Return the [x, y] coordinate for the center point of the cell that contains the specified text.  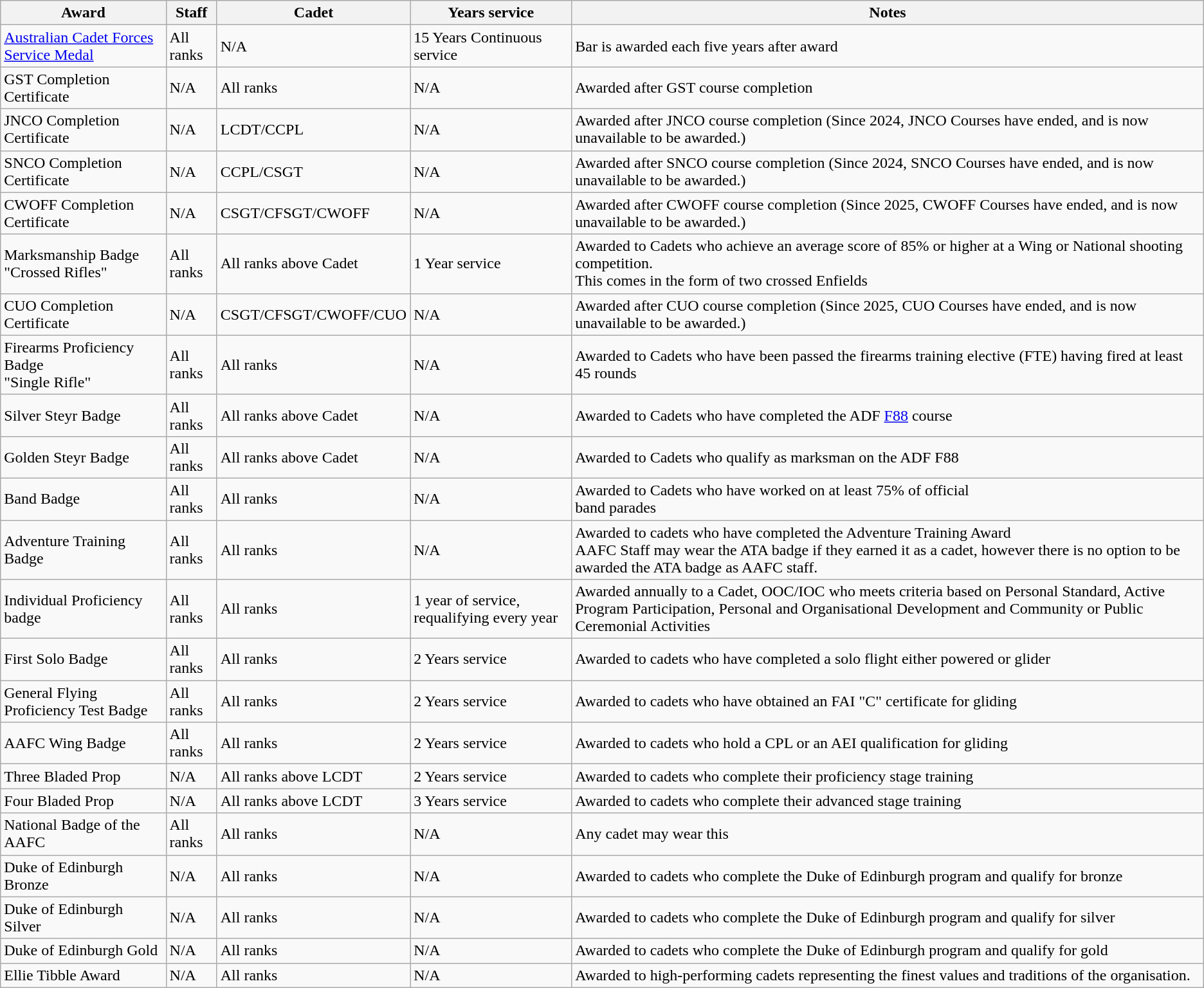
CSGT/CFSGT/CWOFF [313, 214]
Any cadet may wear this [888, 834]
Awarded to Cadets who have worked on at least 75% of officialband parades [888, 499]
Notes [888, 13]
Awarded after CWOFF course completion (Since 2025, CWOFF Courses have ended, and is now unavailable to be awarded.) [888, 214]
Awarded to cadets who complete the Duke of Edinburgh program and qualify for bronze [888, 876]
Firearms Proficiency Badge"Single Rifle" [84, 365]
Awarded to cadets who have obtained an FAI "C" certificate for gliding [888, 701]
Adventure Training Badge [84, 549]
Awarded to cadets who complete the Duke of Edinburgh program and qualify for gold [888, 951]
Golden Steyr Badge [84, 457]
Awarded to cadets who complete their advanced stage training [888, 801]
Three Bladed Prop [84, 776]
JNCO Completion Certificate [84, 130]
15 Years Continuous service [491, 46]
1 year of service, requalifying every year [491, 609]
Duke of Edinburgh Gold [84, 951]
Awarded to Cadets who have completed the ADF F88 course [888, 416]
AAFC Wing Badge [84, 744]
Four Bladed Prop [84, 801]
Awarded after GST course completion [888, 87]
Awarded to high-performing cadets representing the finest values and traditions of the organisation. [888, 975]
Awarded to cadets who have completed a solo flight either powered or glider [888, 660]
Awarded after CUO course completion (Since 2025, CUO Courses have ended, and is now unavailable to be awarded.) [888, 314]
GST Completion Certificate [84, 87]
First Solo Badge [84, 660]
Awarded after JNCO course completion (Since 2024, JNCO Courses have ended, and is now unavailable to be awarded.) [888, 130]
Band Badge [84, 499]
CSGT/CFSGT/CWOFF/CUO [313, 314]
SNCO Completion Certificate [84, 171]
General Flying Proficiency Test Badge [84, 701]
Duke of Edinburgh Bronze [84, 876]
CWOFF Completion Certificate [84, 214]
Awarded to cadets who complete their proficiency stage training [888, 776]
LCDT/CCPL [313, 130]
Silver Steyr Badge [84, 416]
Award [84, 13]
Awarded to cadets who hold a CPL or an AEI qualification for gliding [888, 744]
Awarded to Cadets who have been passed the firearms training elective (FTE) having fired at least 45 rounds [888, 365]
Ellie Tibble Award [84, 975]
National Badge of the AAFC [84, 834]
Cadet [313, 13]
Awarded to cadets who complete the Duke of Edinburgh program and qualify for silver [888, 917]
Individual Proficiency badge [84, 609]
Duke of Edinburgh Silver [84, 917]
CCPL/CSGT [313, 171]
Staff [192, 13]
1 Year service [491, 264]
Marksmanship Badge"Crossed Rifles" [84, 264]
Awarded to Cadets who qualify as marksman on the ADF F88 [888, 457]
Awarded after SNCO course completion (Since 2024, SNCO Courses have ended, and is now unavailable to be awarded.) [888, 171]
3 Years service [491, 801]
CUO Completion Certificate [84, 314]
Australian Cadet Forces Service Medal [84, 46]
Years service [491, 13]
Bar is awarded each five years after award [888, 46]
